Determine the [X, Y] coordinate at the center of the cell enclosing the given text.  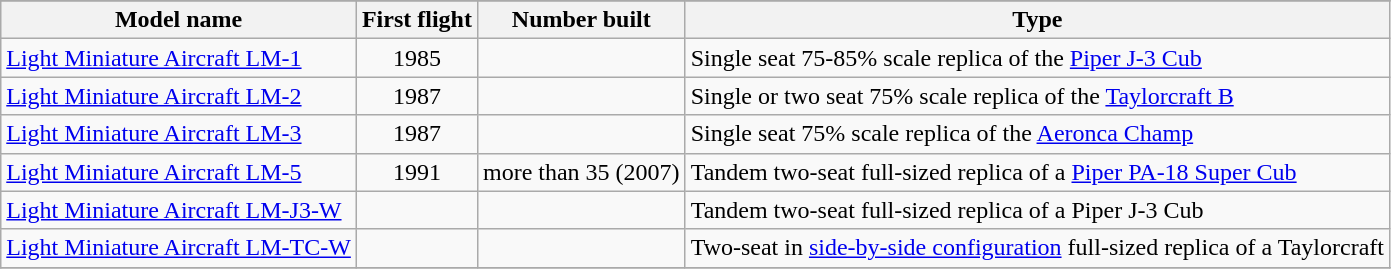
Two-seat in side-by-side configuration full-sized replica of a Taylorcraft [1037, 248]
Light Miniature Aircraft LM-J3-W [179, 210]
Tandem two-seat full-sized replica of a Piper PA-18 Super Cub [1037, 172]
Type [1037, 20]
Single or two seat 75% scale replica of the Taylorcraft B [1037, 96]
First flight [416, 20]
Model name [179, 20]
Number built [581, 20]
Light Miniature Aircraft LM-3 [179, 134]
Single seat 75% scale replica of the Aeronca Champ [1037, 134]
Light Miniature Aircraft LM-5 [179, 172]
Single seat 75-85% scale replica of the Piper J-3 Cub [1037, 58]
1985 [416, 58]
more than 35 (2007) [581, 172]
1991 [416, 172]
Light Miniature Aircraft LM-TC-W [179, 248]
Light Miniature Aircraft LM-1 [179, 58]
Light Miniature Aircraft LM-2 [179, 96]
Tandem two-seat full-sized replica of a Piper J-3 Cub [1037, 210]
